Output the [X, Y] coordinate of the center of the cell containing the given text.  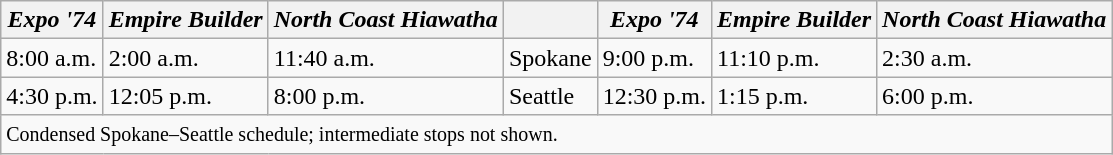
4:30 p.m. [52, 96]
Condensed Spokane–Seattle schedule; intermediate stops not shown. [556, 134]
2:30 a.m. [994, 58]
Seattle [550, 96]
12:30 p.m. [654, 96]
8:00 a.m. [52, 58]
2:00 a.m. [186, 58]
11:40 a.m. [386, 58]
9:00 p.m. [654, 58]
6:00 p.m. [994, 96]
Spokane [550, 58]
1:15 p.m. [794, 96]
8:00 p.m. [386, 96]
11:10 p.m. [794, 58]
12:05 p.m. [186, 96]
